Extract the [x, y] coordinate from the center of the cell holding the provided text.  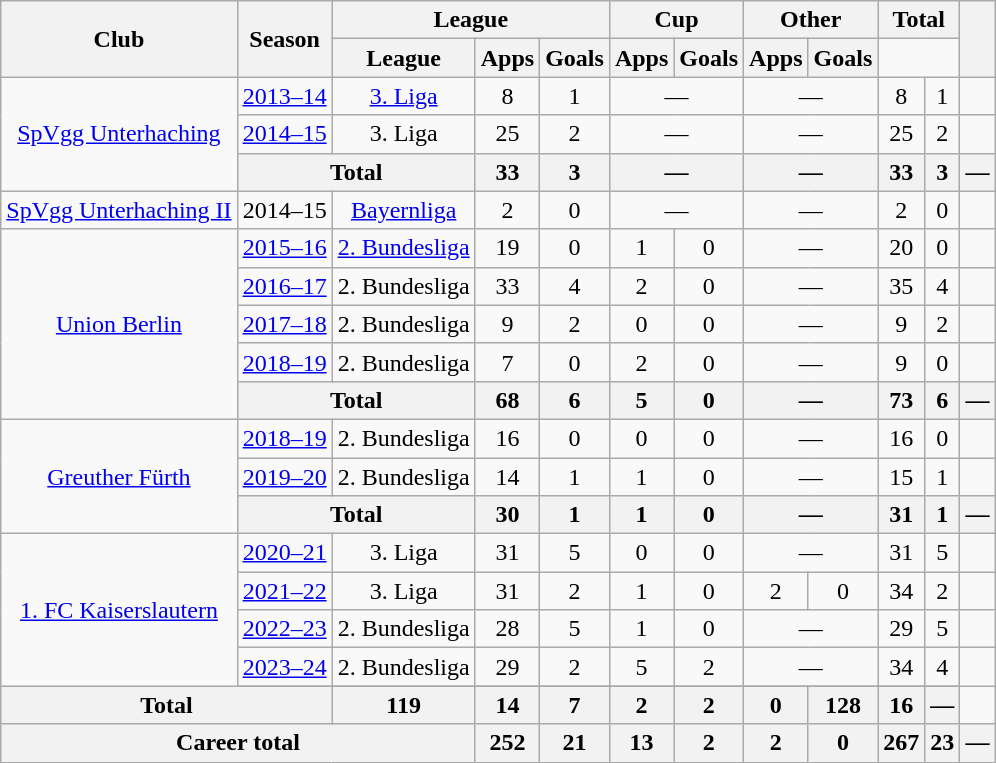
252 [507, 743]
128 [843, 705]
68 [507, 400]
15 [902, 477]
267 [902, 743]
2016–17 [284, 286]
Club [119, 39]
1. FC Kaiserslautern [119, 610]
Season [284, 39]
2015–16 [284, 248]
23 [942, 743]
119 [404, 705]
2017–18 [284, 324]
2019–20 [284, 477]
28 [507, 629]
2013–14 [284, 96]
Cup [676, 20]
2023–24 [284, 667]
13 [641, 743]
73 [902, 400]
Greuther Fürth [119, 476]
Other [811, 20]
2022–23 [284, 629]
19 [507, 248]
Union Berlin [119, 324]
SpVgg Unterhaching [119, 134]
Bayernliga [404, 210]
35 [902, 286]
30 [507, 515]
21 [575, 743]
2020–21 [284, 553]
SpVgg Unterhaching II [119, 210]
2021–22 [284, 591]
Career total [238, 743]
20 [902, 248]
